For the text-containing cell, return its midpoint in (x, y) coordinate format. 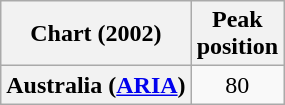
Australia (ARIA) (96, 85)
Chart (2002) (96, 34)
Peakposition (237, 34)
80 (237, 85)
